Return [x, y] of the center of cell containing provided text 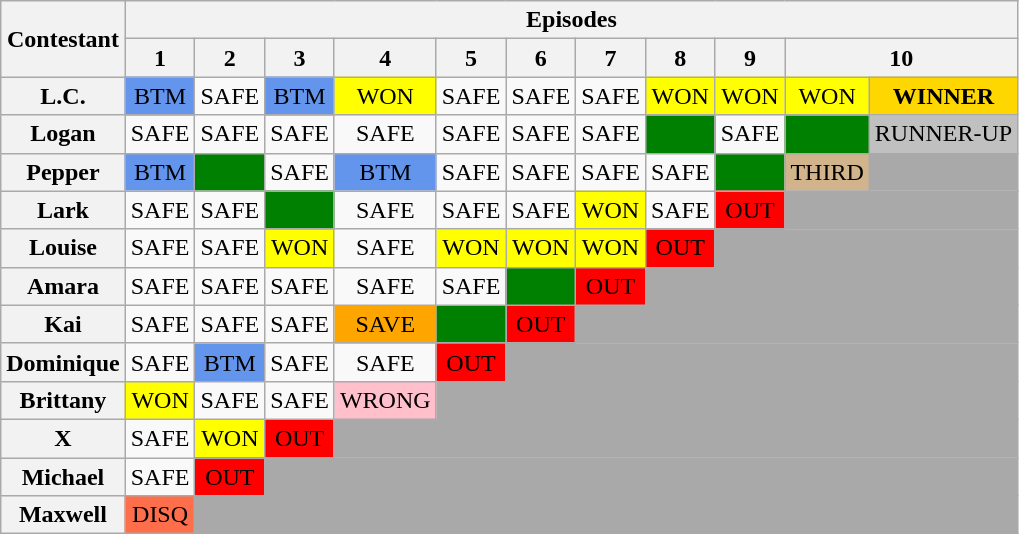
Dominique [63, 362]
Amara [63, 286]
9 [750, 58]
WRONG [385, 400]
Episodes [572, 20]
Contestant [63, 39]
DISQ [160, 515]
8 [680, 58]
Maxwell [63, 515]
1 [160, 58]
Logan [63, 134]
THIRD [827, 172]
L.C. [63, 96]
5 [471, 58]
WINNER [943, 96]
Michael [63, 477]
X [63, 438]
RUNNER-UP [943, 134]
Lark [63, 210]
4 [385, 58]
10 [902, 58]
Louise [63, 248]
2 [230, 58]
Kai [63, 324]
Brittany [63, 400]
Pepper [63, 172]
6 [541, 58]
7 [611, 58]
3 [300, 58]
SAVE [385, 324]
